From the cell containing the given text, extract its center point as [X, Y] coordinate. 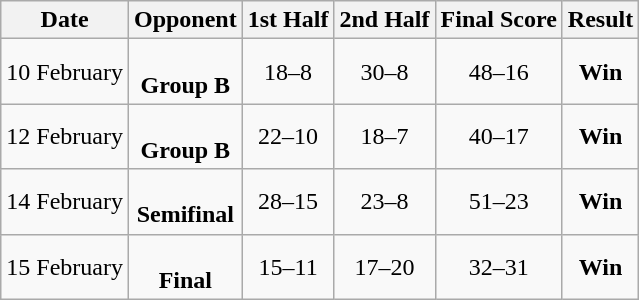
15 February [65, 266]
17–20 [384, 266]
12 February [65, 136]
10 February [65, 72]
2nd Half [384, 20]
Opponent [185, 20]
15–11 [288, 266]
Semifinal [185, 202]
14 February [65, 202]
30–8 [384, 72]
48–16 [498, 72]
32–31 [498, 266]
18–8 [288, 72]
40–17 [498, 136]
23–8 [384, 202]
Final [185, 266]
Result [600, 20]
28–15 [288, 202]
18–7 [384, 136]
1st Half [288, 20]
51–23 [498, 202]
Final Score [498, 20]
Date [65, 20]
22–10 [288, 136]
